Detect which cell encompasses the target text, then output its [X, Y] center coordinate. 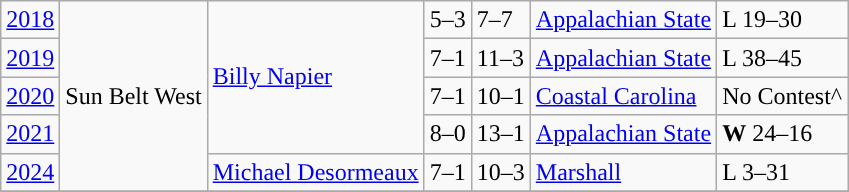
L 19–30 [782, 20]
L 3–31 [782, 172]
11–3 [500, 58]
No Contest^ [782, 96]
10–3 [500, 172]
Michael Desormeaux [316, 172]
Billy Napier [316, 77]
2021 [30, 134]
7–7 [500, 20]
2020 [30, 96]
10–1 [500, 96]
W 24–16 [782, 134]
5–3 [448, 20]
2019 [30, 58]
8–0 [448, 134]
13–1 [500, 134]
2024 [30, 172]
Coastal Carolina [623, 96]
Marshall [623, 172]
Sun Belt West [134, 96]
2018 [30, 20]
L 38–45 [782, 58]
